Identify which cell holds the provided text, then report its (X, Y) central coordinate. 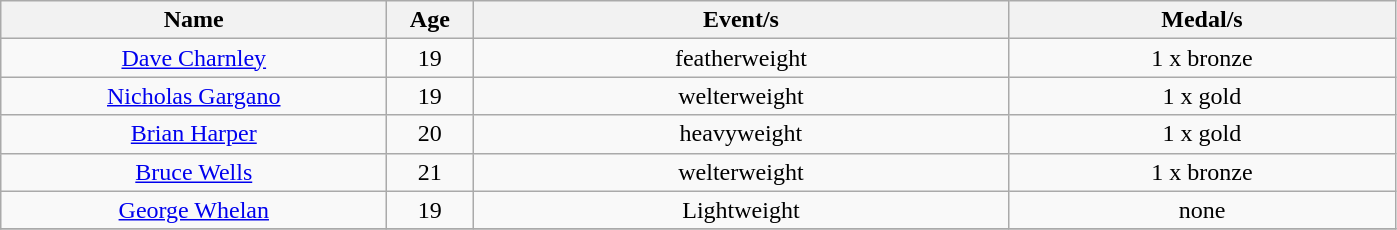
20 (430, 134)
Nicholas Gargano (194, 96)
none (1202, 210)
Event/s (741, 20)
Dave Charnley (194, 58)
featherweight (741, 58)
heavyweight (741, 134)
Brian Harper (194, 134)
21 (430, 172)
Name (194, 20)
Age (430, 20)
Lightweight (741, 210)
George Whelan (194, 210)
Bruce Wells (194, 172)
Medal/s (1202, 20)
